Search for the cell housing the specified text and yield its (x, y) center coordinate. 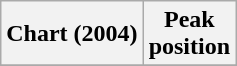
Peakposition (189, 34)
Chart (2004) (72, 34)
